Return the [x, y] coordinate for the center point of the cell that contains the specified text.  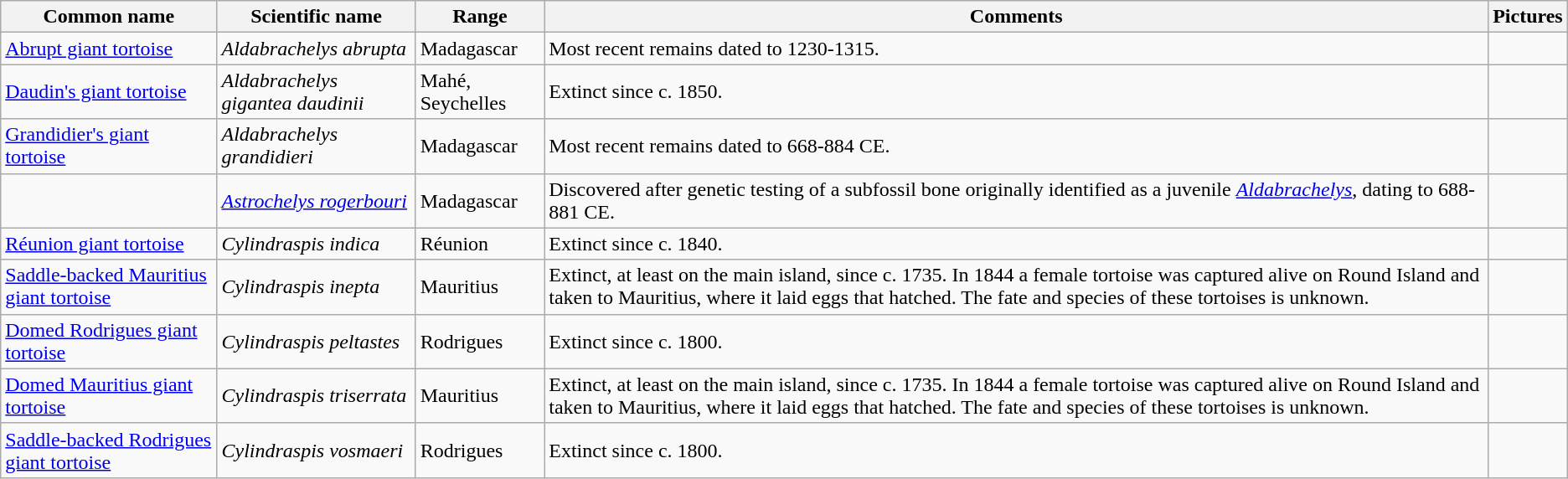
Domed Mauritius giant tortoise [109, 395]
Abrupt giant tortoise [109, 49]
Scientific name [317, 17]
Cylindraspis inepta [317, 286]
Réunion [480, 244]
Most recent remains dated to 1230-1315. [1017, 49]
Aldabrachelys gigantea daudinii [317, 92]
Aldabrachelys abrupta [317, 49]
Extinct since c. 1850. [1017, 92]
Most recent remains dated to 668-884 CE. [1017, 146]
Cylindraspis vosmaeri [317, 451]
Range [480, 17]
Mahé, Seychelles [480, 92]
Comments [1017, 17]
Saddle-backed Rodrigues giant tortoise [109, 451]
Extinct since c. 1840. [1017, 244]
Daudin's giant tortoise [109, 92]
Réunion giant tortoise [109, 244]
Astrochelys rogerbouri [317, 201]
Cylindraspis peltastes [317, 342]
Discovered after genetic testing of a subfossil bone originally identified as a juvenile Aldabrachelys, dating to 688-881 CE. [1017, 201]
Cylindraspis triserrata [317, 395]
Common name [109, 17]
Grandidier's giant tortoise [109, 146]
Aldabrachelys grandidieri [317, 146]
Cylindraspis indica [317, 244]
Pictures [1528, 17]
Domed Rodrigues giant tortoise [109, 342]
Saddle-backed Mauritius giant tortoise [109, 286]
